Locate the cell with the specified text and output its (X, Y) center coordinate. 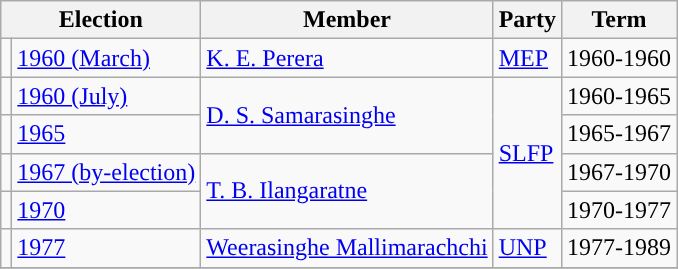
K. E. Perera (347, 58)
T. B. Ilangaratne (347, 191)
1977 (106, 248)
1967-1970 (620, 172)
SLFP (527, 153)
1967 (by-election) (106, 172)
1960 (July) (106, 96)
1970 (106, 210)
Party (527, 20)
1977-1989 (620, 248)
Weerasinghe Mallimarachchi (347, 248)
1960-1960 (620, 58)
1960-1965 (620, 96)
Election (101, 20)
1960 (March) (106, 58)
Member (347, 20)
1965-1967 (620, 134)
1965 (106, 134)
Term (620, 20)
D. S. Samarasinghe (347, 115)
1970-1977 (620, 210)
MEP (527, 58)
UNP (527, 248)
